Detect which cell encompasses the target text, then output its (X, Y) center coordinate. 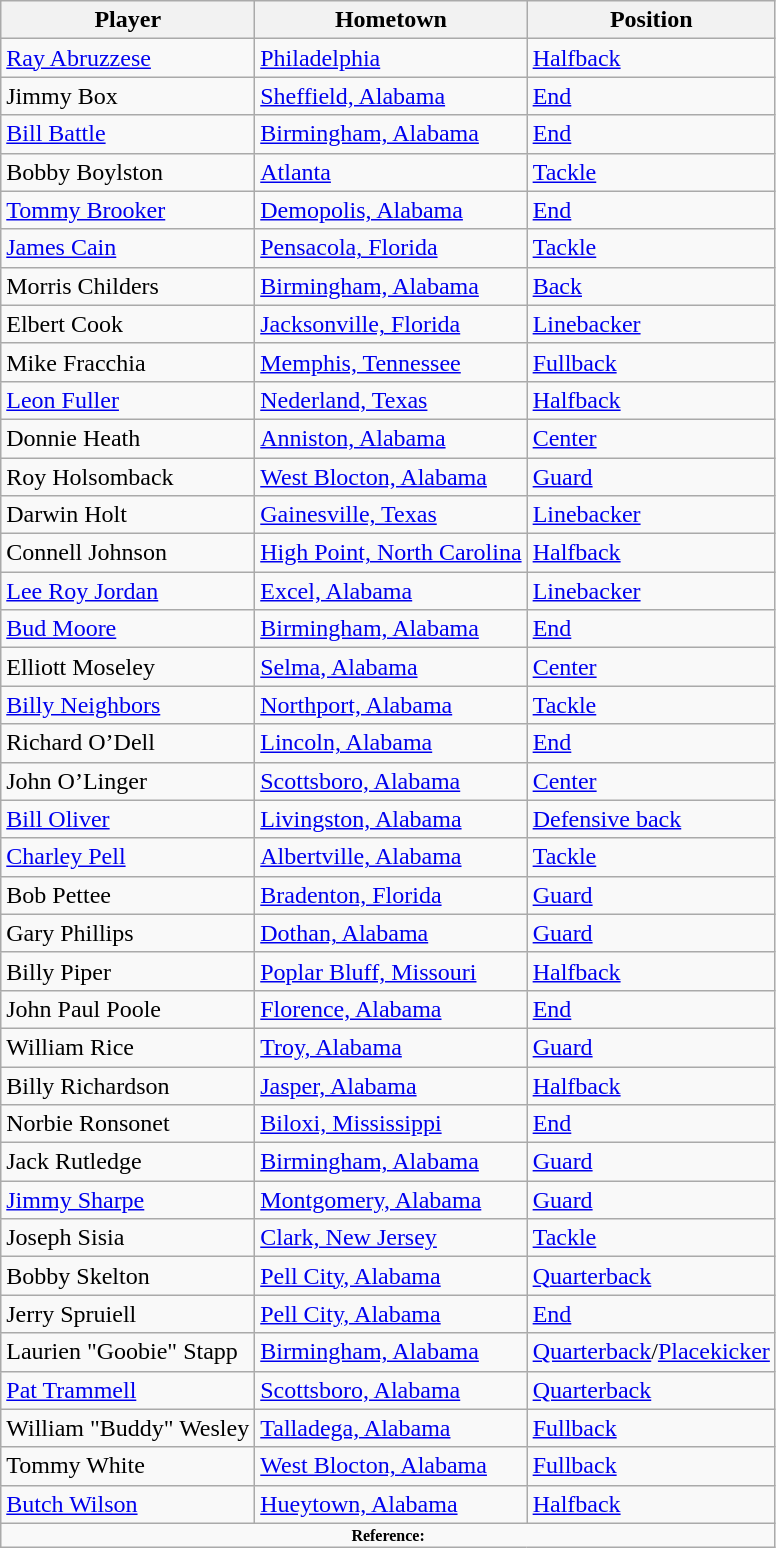
Lee Roy Jordan (128, 591)
Elliott Moseley (128, 667)
Lincoln, Alabama (391, 743)
Charley Pell (128, 857)
Donnie Heath (128, 438)
Billy Richardson (128, 1085)
Ray Abruzzese (128, 58)
Pat Trammell (128, 1390)
Philadelphia (391, 58)
Bill Battle (128, 134)
Dothan, Alabama (391, 933)
Position (651, 20)
Jerry Spruiell (128, 1314)
Jasper, Alabama (391, 1085)
Morris Childers (128, 286)
William Rice (128, 1047)
Talladega, Alabama (391, 1428)
Quarterback/Placekicker (651, 1352)
Tommy Brooker (128, 210)
Albertville, Alabama (391, 857)
Atlanta (391, 172)
Jacksonville, Florida (391, 324)
Nederland, Texas (391, 400)
Gainesville, Texas (391, 515)
Jimmy Box (128, 96)
Clark, New Jersey (391, 1238)
Jimmy Sharpe (128, 1200)
Connell Johnson (128, 553)
Roy Holsomback (128, 477)
Livingston, Alabama (391, 819)
Billy Piper (128, 971)
Anniston, Alabama (391, 438)
Hueytown, Alabama (391, 1504)
John Paul Poole (128, 1009)
John O’Linger (128, 781)
Biloxi, Mississippi (391, 1124)
Bradenton, Florida (391, 895)
Richard O’Dell (128, 743)
Excel, Alabama (391, 591)
Bobby Boylston (128, 172)
Butch Wilson (128, 1504)
Bobby Skelton (128, 1276)
Troy, Alabama (391, 1047)
Elbert Cook (128, 324)
Bill Oliver (128, 819)
Poplar Bluff, Missouri (391, 971)
Laurien "Goobie" Stapp (128, 1352)
Bud Moore (128, 629)
Gary Phillips (128, 933)
Montgomery, Alabama (391, 1200)
Bob Pettee (128, 895)
Billy Neighbors (128, 705)
Reference: (388, 1535)
Defensive back (651, 819)
Tommy White (128, 1466)
Sheffield, Alabama (391, 96)
Mike Fracchia (128, 362)
James Cain (128, 248)
Joseph Sisia (128, 1238)
Back (651, 286)
Florence, Alabama (391, 1009)
Memphis, Tennessee (391, 362)
High Point, North Carolina (391, 553)
Demopolis, Alabama (391, 210)
Leon Fuller (128, 400)
Pensacola, Florida (391, 248)
Player (128, 20)
Northport, Alabama (391, 705)
William "Buddy" Wesley (128, 1428)
Norbie Ronsonet (128, 1124)
Hometown (391, 20)
Selma, Alabama (391, 667)
Darwin Holt (128, 515)
Jack Rutledge (128, 1162)
